Search for the cell housing the specified text and yield its [x, y] center coordinate. 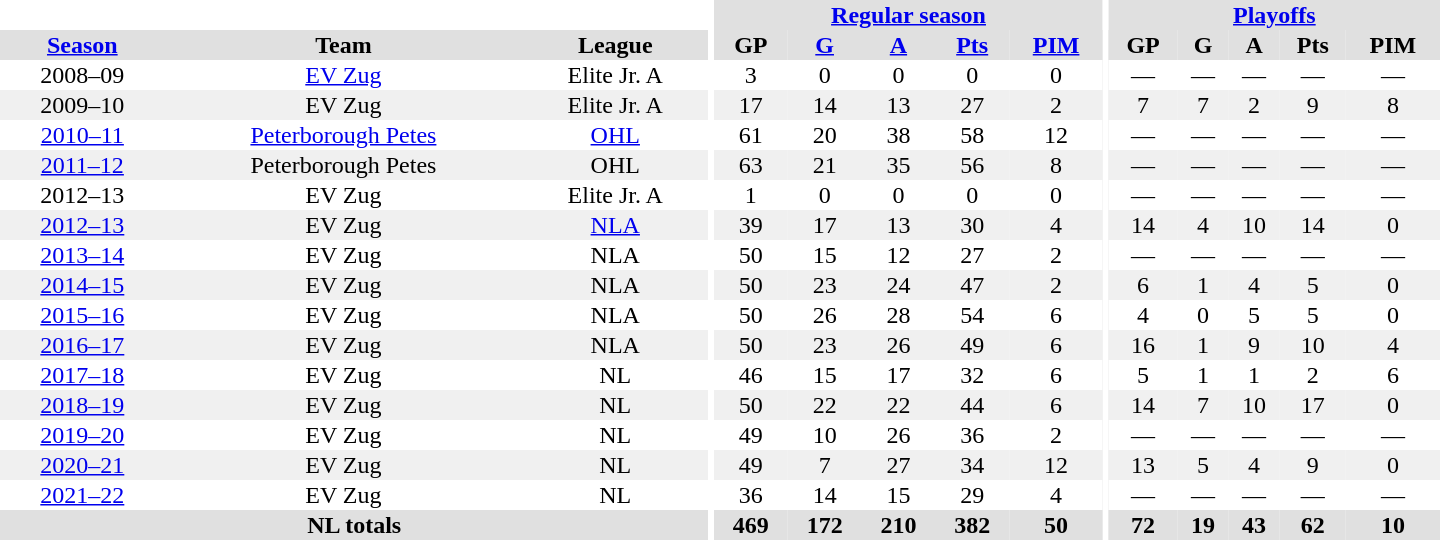
61 [751, 135]
21 [825, 165]
2013–14 [82, 255]
46 [751, 375]
2021–22 [82, 495]
24 [899, 285]
28 [899, 315]
16 [1144, 345]
League [615, 45]
30 [972, 225]
62 [1313, 525]
2018–19 [82, 405]
72 [1144, 525]
3 [751, 75]
469 [751, 525]
56 [972, 165]
44 [972, 405]
2017–18 [82, 375]
2015–16 [82, 315]
172 [825, 525]
2009–10 [82, 105]
63 [751, 165]
Team [344, 45]
2019–20 [82, 435]
2011–12 [82, 165]
34 [972, 465]
NL totals [354, 525]
39 [751, 225]
32 [972, 375]
Playoffs [1274, 15]
2014–15 [82, 285]
2016–17 [82, 345]
20 [825, 135]
35 [899, 165]
29 [972, 495]
2010–11 [82, 135]
54 [972, 315]
382 [972, 525]
2008–09 [82, 75]
2020–21 [82, 465]
47 [972, 285]
58 [972, 135]
43 [1254, 525]
210 [899, 525]
Season [82, 45]
38 [899, 135]
19 [1202, 525]
Regular season [908, 15]
